Return the (X, Y) coordinate for the center point of the cell that contains the specified text.  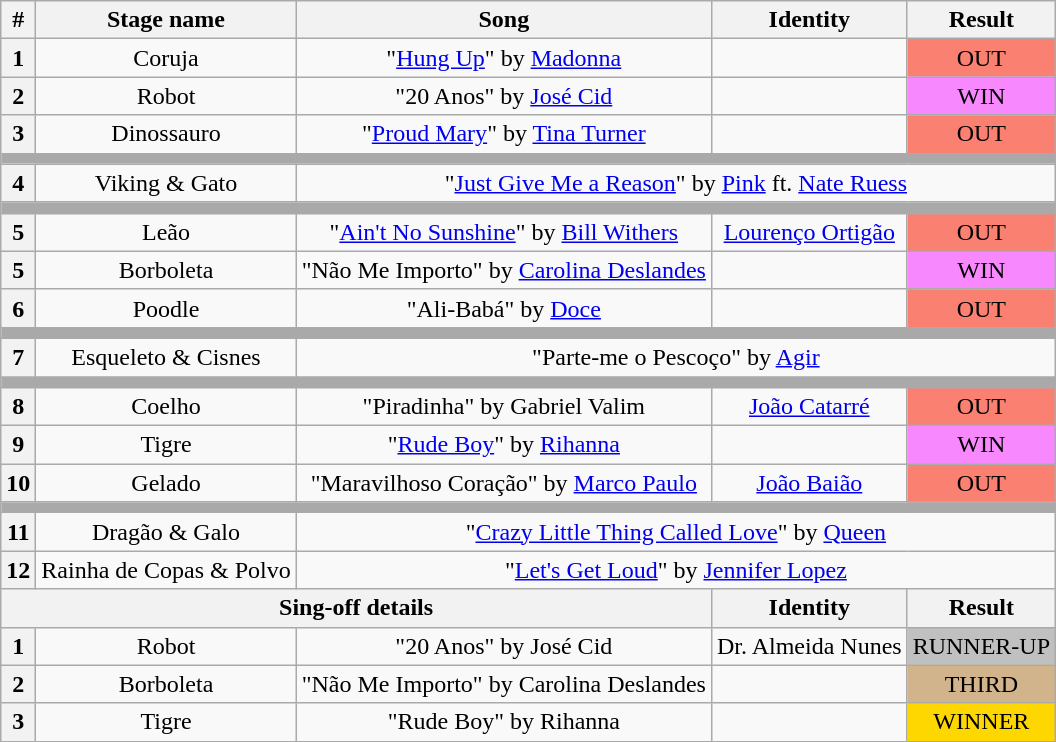
"Hung Up" by Madonna (504, 58)
WINNER (981, 722)
Dr. Almeida Nunes (809, 646)
8 (18, 407)
Viking & Gato (166, 183)
Esqueleto & Cisnes (166, 357)
Song (504, 20)
11 (18, 532)
"Maravilhoso Coração" by Marco Paulo (504, 483)
7 (18, 357)
"Just Give Me a Reason" by Pink ft. Nate Ruess (676, 183)
Lourenço Ortigão (809, 232)
Dragão & Galo (166, 532)
Coruja (166, 58)
"Piradinha" by Gabriel Valim (504, 407)
Leão (166, 232)
"Crazy Little Thing Called Love" by Queen (676, 532)
"Ain't No Sunshine" by Bill Withers (504, 232)
9 (18, 445)
"Ali-Babá" by Doce (504, 308)
Sing-off details (356, 608)
10 (18, 483)
Poodle (166, 308)
"Let's Get Loud" by Jennifer Lopez (676, 570)
12 (18, 570)
Stage name (166, 20)
6 (18, 308)
RUNNER-UP (981, 646)
João Catarré (809, 407)
Coelho (166, 407)
# (18, 20)
Dinossauro (166, 134)
THIRD (981, 684)
"Parte-me o Pescoço" by Agir (676, 357)
4 (18, 183)
Rainha de Copas & Polvo (166, 570)
"Proud Mary" by Tina Turner (504, 134)
Gelado (166, 483)
João Baião (809, 483)
